From the cell containing the given text, extract its center point as [x, y] coordinate. 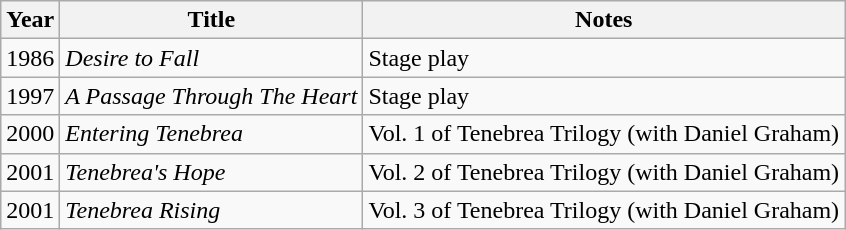
A Passage Through The Heart [212, 96]
Vol. 1 of Tenebrea Trilogy (with Daniel Graham) [604, 134]
Desire to Fall [212, 58]
Year [30, 20]
1997 [30, 96]
1986 [30, 58]
Vol. 3 of Tenebrea Trilogy (with Daniel Graham) [604, 210]
Vol. 2 of Tenebrea Trilogy (with Daniel Graham) [604, 172]
Tenebrea Rising [212, 210]
Tenebrea's Hope [212, 172]
2000 [30, 134]
Notes [604, 20]
Title [212, 20]
Entering Tenebrea [212, 134]
